Scan for the cell matching the given text and deliver its (X, Y) coordinate at center. 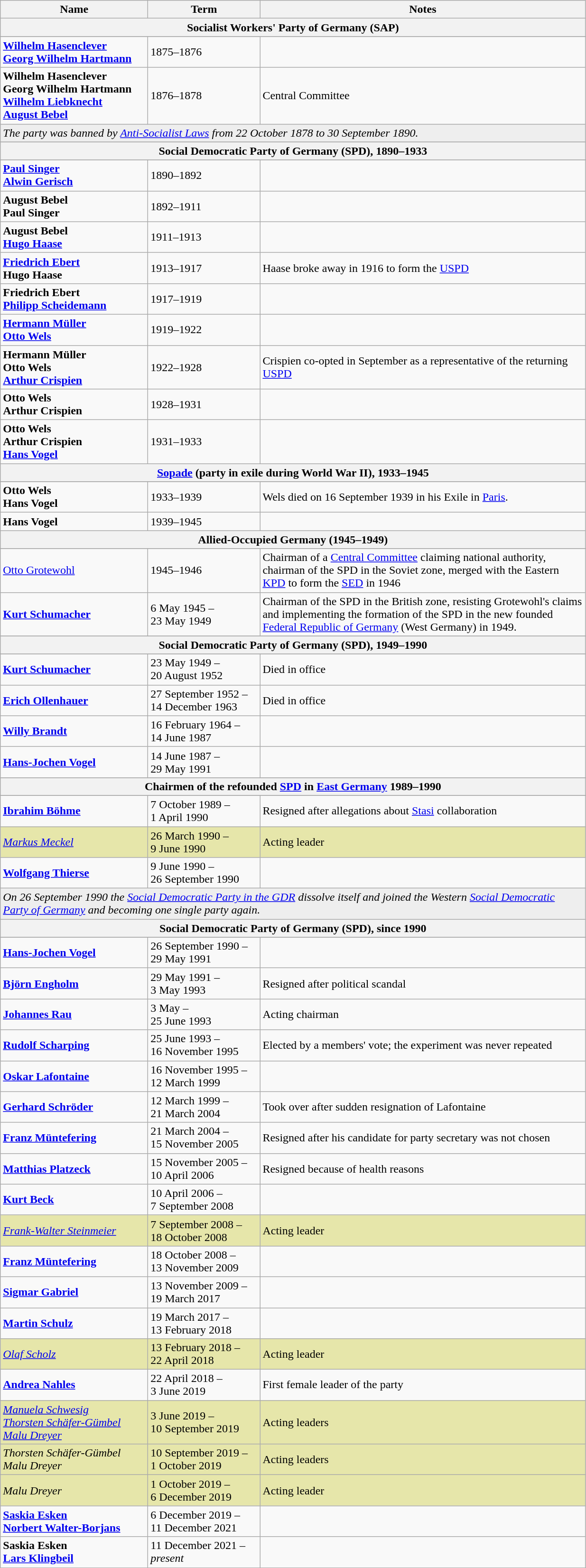
1917–1919 (204, 299)
Social Democratic Party of Germany (SPD), since 1990 (293, 928)
Wilhelm HasencleverGeorg Wilhelm HartmannWilhelm LiebknechtAugust Bebel (74, 96)
16 November 1995 –12 March 1999 (204, 1076)
Haase broke away in 1916 to form the USPD (423, 268)
Otto WelsArthur CrispienHans Vogel (74, 442)
1933–1939 (204, 497)
10 April 2006 –7 September 2008 (204, 1200)
Otto WelsHans Vogel (74, 497)
Manuela SchwesigThorsten Schäfer-GümbelMalu Dreyer (74, 1422)
Resigned after his candidate for party secretary was not chosen (423, 1138)
Term (204, 9)
1931–1933 (204, 442)
1890–1892 (204, 176)
Johannes Rau (74, 1015)
16 February 1964 –14 June 1987 (204, 731)
Wilhelm HasencleverGeorg Wilhelm Hartmann (74, 52)
3 May –25 June 1993 (204, 1015)
3 June 2019 –10 September 2019 (204, 1422)
7 October 1989 –1 April 1990 (204, 811)
Kurt Beck (74, 1200)
August BebelPaul Singer (74, 206)
Sigmar Gabriel (74, 1292)
Social Democratic Party of Germany (SPD), 1890–1933 (293, 151)
Markus Meckel (74, 842)
13 February 2018 –22 April 2018 (204, 1354)
Took over after sudden resignation of Lafontaine (423, 1107)
1922–1928 (204, 367)
7 September 2008 –18 October 2008 (204, 1230)
1945–1946 (204, 570)
Wels died on 16 September 1939 in his Exile in Paris. (423, 497)
1 October 2019 –6 December 2019 (204, 1490)
First female leader of the party (423, 1385)
1876–1878 (204, 96)
Resigned after allegations about Stasi collaboration (423, 811)
Friedrich EbertHugo Haase (74, 268)
Andrea Nahles (74, 1385)
15 November 2005 –10 April 2006 (204, 1168)
Malu Dreyer (74, 1490)
Crispien co-opted in September as a representative of the returning USPD (423, 367)
Martin Schulz (74, 1323)
Björn Engholm (74, 983)
Thorsten Schäfer-GümbelMalu Dreyer (74, 1460)
25 June 1993 –16 November 1995 (204, 1045)
Olaf Scholz (74, 1354)
Ibrahim Böhme (74, 811)
21 March 2004 –15 November 2005 (204, 1138)
Allied-Occupied Germany (1945–1949) (293, 540)
Otto WelsArthur Crispien (74, 404)
Sopade (party in exile during World War II), 1933–1945 (293, 473)
22 April 2018 –3 June 2019 (204, 1385)
12 March 1999 –21 March 2004 (204, 1107)
1919–1922 (204, 329)
Frank-Walter Steinmeier (74, 1230)
26 March 1990 – 9 June 1990 (204, 842)
1892–1911 (204, 206)
Oskar Lafontaine (74, 1076)
14 June 1987 –29 May 1991 (204, 762)
11 December 2021 –present (204, 1552)
Chairmen of the refounded SPD in East Germany 1989–1990 (293, 786)
Hermann MüllerOtto Wels (74, 329)
27 September 1952 –14 December 1963 (204, 700)
Elected by a members' vote; the experiment was never repeated (423, 1045)
9 June 1990 –26 September 1990 (204, 873)
August BebelHugo Haase (74, 237)
Hermann MüllerOtto WelsArthur Crispien (74, 367)
19 March 2017 –13 February 2018 (204, 1323)
Social Democratic Party of Germany (SPD), 1949–1990 (293, 645)
Friedrich EbertPhilipp Scheidemann (74, 299)
18 October 2008 –13 November 2009 (204, 1261)
13 November 2009 –19 March 2017 (204, 1292)
6 December 2019 –11 December 2021 (204, 1521)
1911–1913 (204, 237)
Erich Ollenhauer (74, 700)
Socialist Workers' Party of Germany (SAP) (293, 28)
Gerhard Schröder (74, 1107)
1913–1917 (204, 268)
6 May 1945 –23 May 1949 (204, 614)
Matthias Platzeck (74, 1168)
23 May 1949 –20 August 1952 (204, 669)
10 September 2019 –1 October 2019 (204, 1460)
Saskia EskenNorbert Walter-Borjans (74, 1521)
1875–1876 (204, 52)
Rudolf Scharping (74, 1045)
Saskia EskenLars Klingbeil (74, 1552)
29 May 1991 –3 May 1993 (204, 983)
26 September 1990 –29 May 1991 (204, 953)
Hans Vogel (74, 522)
Central Committee (423, 96)
Resigned after political scandal (423, 983)
Notes (423, 9)
Name (74, 9)
Otto Grotewohl (74, 570)
Acting chairman (423, 1015)
Paul SingerAlwin Gerisch (74, 176)
1939–1945 (204, 522)
Resigned because of health reasons (423, 1168)
Willy Brandt (74, 731)
1928–1931 (204, 404)
Wolfgang Thierse (74, 873)
The party was banned by Anti-Socialist Laws from 22 October 1878 to 30 September 1890. (293, 133)
